Search for the cell housing the specified text and yield its [X, Y] center coordinate. 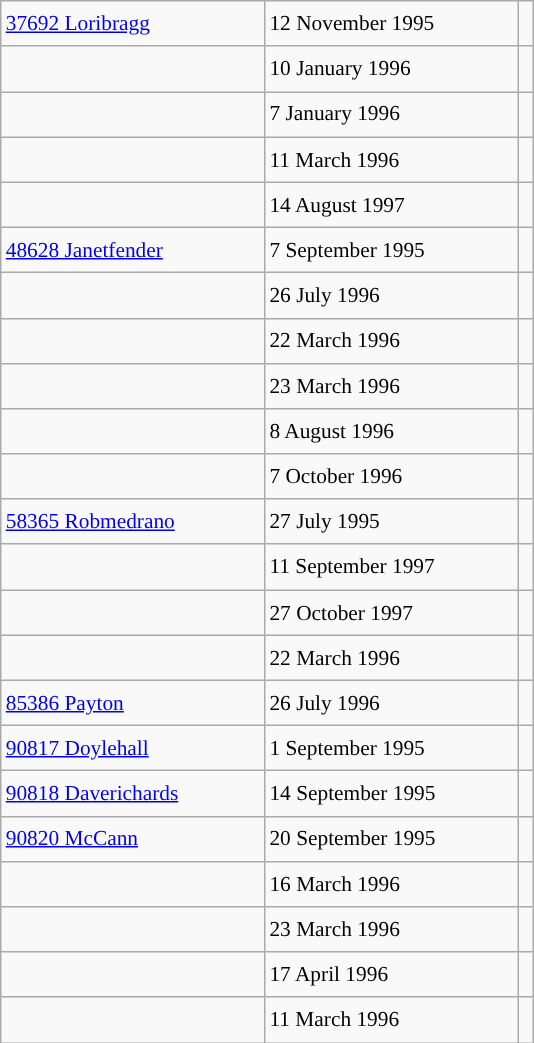
90817 Doylehall [133, 748]
85386 Payton [133, 702]
7 September 1995 [391, 250]
27 July 1995 [391, 522]
90820 McCann [133, 838]
7 January 1996 [391, 114]
11 September 1997 [391, 566]
12 November 1995 [391, 24]
58365 Robmedrano [133, 522]
14 September 1995 [391, 794]
48628 Janetfender [133, 250]
8 August 1996 [391, 432]
14 August 1997 [391, 204]
20 September 1995 [391, 838]
16 March 1996 [391, 884]
1 September 1995 [391, 748]
17 April 1996 [391, 974]
90818 Daverichards [133, 794]
37692 Loribragg [133, 24]
7 October 1996 [391, 476]
10 January 1996 [391, 68]
27 October 1997 [391, 612]
